For the text-containing cell, return its midpoint in [X, Y] coordinate format. 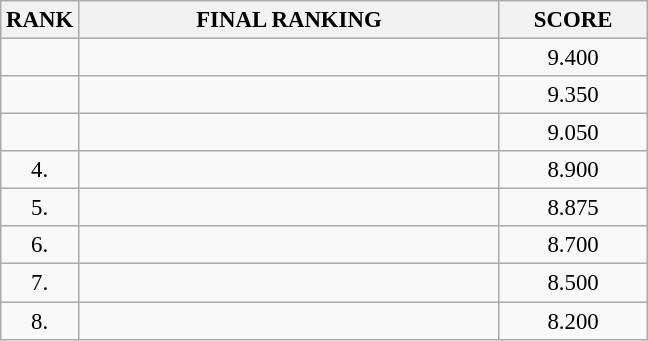
7. [40, 283]
8. [40, 321]
9.400 [572, 58]
8.900 [572, 170]
8.200 [572, 321]
5. [40, 208]
SCORE [572, 20]
8.875 [572, 208]
8.500 [572, 283]
9.350 [572, 95]
4. [40, 170]
FINAL RANKING [288, 20]
RANK [40, 20]
9.050 [572, 133]
6. [40, 245]
8.700 [572, 245]
